Extract the (X, Y) coordinate from the center of the cell holding the provided text.  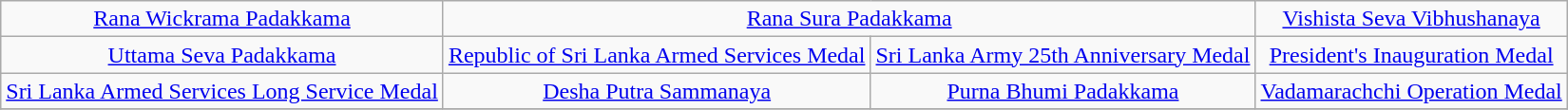
Sri Lanka Army 25th Anniversary Medal (1062, 55)
Republic of Sri Lanka Armed Services Medal (657, 55)
Desha Putra Sammanaya (657, 91)
Uttama Seva Padakkama (222, 55)
President's Inauguration Medal (1411, 55)
Vishista Seva Vibhushanaya (1411, 19)
Sri Lanka Armed Services Long Service Medal (222, 91)
Rana Wickrama Padakkama (222, 19)
Rana Sura Padakkama (850, 19)
Purna Bhumi Padakkama (1062, 91)
Vadamarachchi Operation Medal (1411, 91)
